Scan for the cell matching the given text and deliver its (x, y) coordinate at center. 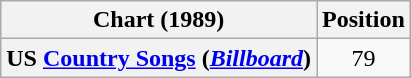
US Country Songs (Billboard) (159, 58)
79 (364, 58)
Chart (1989) (159, 20)
Position (364, 20)
